For the text-containing cell, return its midpoint in (X, Y) coordinate format. 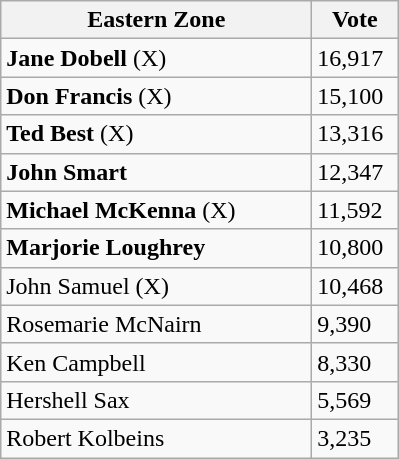
Jane Dobell (X) (156, 58)
3,235 (355, 438)
10,468 (355, 286)
12,347 (355, 172)
Michael McKenna (X) (156, 210)
Hershell Sax (156, 400)
16,917 (355, 58)
Marjorie Loughrey (156, 248)
5,569 (355, 400)
13,316 (355, 134)
Eastern Zone (156, 20)
8,330 (355, 362)
15,100 (355, 96)
9,390 (355, 324)
Rosemarie McNairn (156, 324)
Don Francis (X) (156, 96)
John Samuel (X) (156, 286)
10,800 (355, 248)
Ken Campbell (156, 362)
11,592 (355, 210)
Vote (355, 20)
Robert Kolbeins (156, 438)
Ted Best (X) (156, 134)
John Smart (156, 172)
